Determine the [X, Y] coordinate at the center of the cell enclosing the given text.  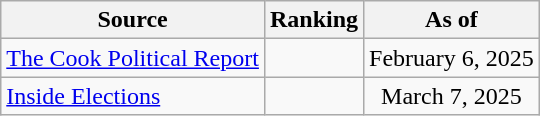
Inside Elections [133, 96]
The Cook Political Report [133, 58]
March 7, 2025 [452, 96]
As of [452, 20]
February 6, 2025 [452, 58]
Ranking [314, 20]
Source [133, 20]
